Output the (X, Y) coordinate of the center of the cell containing the given text.  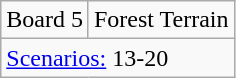
Scenarios: 13-20 (118, 58)
Forest Terrain (161, 20)
Board 5 (45, 20)
